Pinpoint the cell where the given text exists, returning its (x, y) midpoint coordinate. 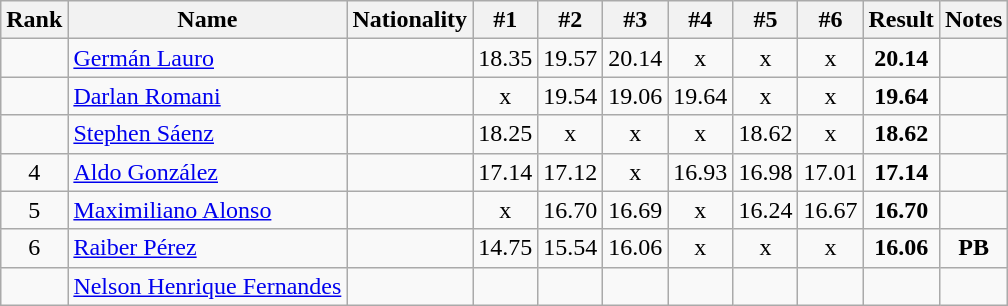
17.12 (570, 172)
16.93 (700, 172)
Notes (973, 20)
19.54 (570, 96)
Darlan Romani (208, 96)
Result (901, 20)
16.69 (636, 210)
#1 (506, 20)
15.54 (570, 248)
14.75 (506, 248)
#3 (636, 20)
17.01 (830, 172)
#4 (700, 20)
Maximiliano Alonso (208, 210)
Germán Lauro (208, 58)
5 (34, 210)
19.06 (636, 96)
19.57 (570, 58)
PB (973, 248)
#2 (570, 20)
Name (208, 20)
#6 (830, 20)
Nationality (410, 20)
16.67 (830, 210)
16.24 (766, 210)
Stephen Sáenz (208, 134)
Aldo González (208, 172)
18.25 (506, 134)
6 (34, 248)
Nelson Henrique Fernandes (208, 286)
4 (34, 172)
Raiber Pérez (208, 248)
18.35 (506, 58)
#5 (766, 20)
Rank (34, 20)
16.98 (766, 172)
